Extract the [x, y] coordinate from the center of the cell holding the provided text.  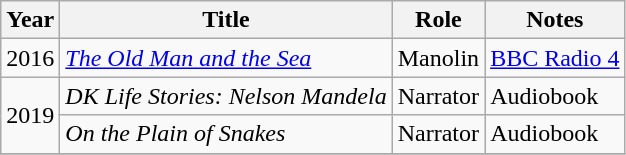
2019 [30, 115]
2016 [30, 58]
Manolin [438, 58]
DK Life Stories: Nelson Mandela [226, 96]
The Old Man and the Sea [226, 58]
Role [438, 20]
Notes [555, 20]
Year [30, 20]
Title [226, 20]
On the Plain of Snakes [226, 134]
BBC Radio 4 [555, 58]
